Return the (x, y) coordinate for the center point of the cell that contains the specified text.  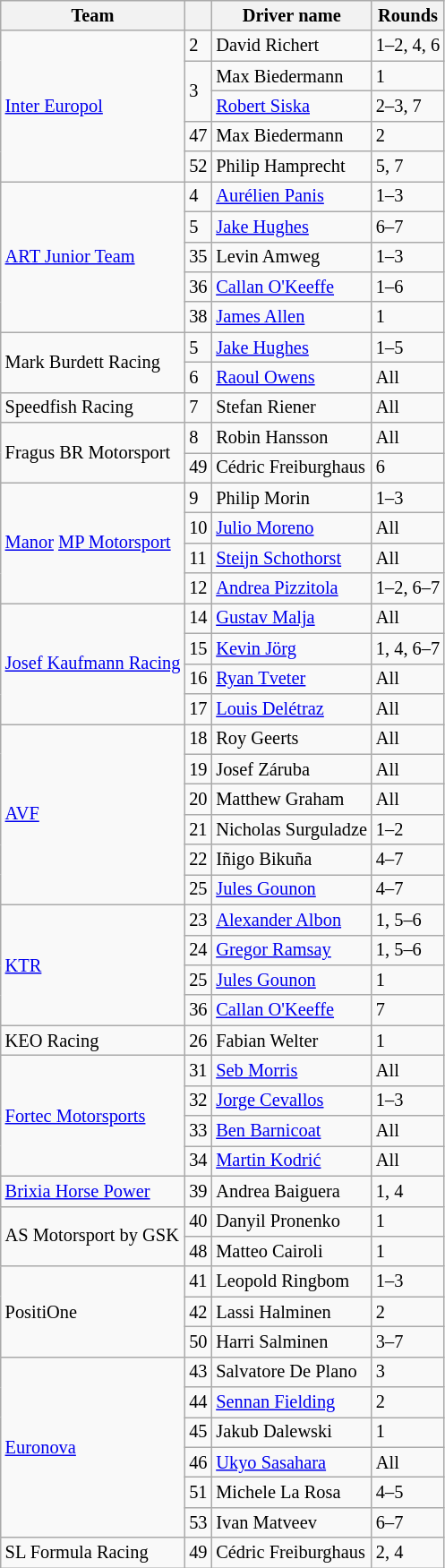
KEO Racing (93, 1041)
Brixia Horse Power (93, 1191)
2–3, 7 (408, 106)
Rounds (408, 15)
Julio Moreno (292, 527)
Robin Hansson (292, 438)
50 (198, 1341)
31 (198, 1070)
KTR (93, 965)
8 (198, 438)
51 (198, 1493)
3–7 (408, 1341)
Gregor Ramsay (292, 950)
22 (198, 860)
Gustav Malja (292, 618)
33 (198, 1131)
21 (198, 829)
ART Junior Team (93, 256)
Ukyo Sasahara (292, 1462)
Steijn Schothorst (292, 558)
David Richert (292, 46)
23 (198, 920)
Fabian Welter (292, 1041)
Jorge Cevallos (292, 1101)
Levin Amweg (292, 257)
Raoul Owens (292, 377)
4–5 (408, 1493)
46 (198, 1462)
Andrea Baiguera (292, 1191)
Kevin Jörg (292, 648)
Euronova (93, 1447)
Fortec Motorsports (93, 1116)
1–5 (408, 347)
PositiOne (93, 1311)
40 (198, 1221)
Driver name (292, 15)
Seb Morris (292, 1070)
Ryan Tveter (292, 679)
5, 7 (408, 167)
1–2, 4, 6 (408, 46)
1–6 (408, 287)
AVF (93, 814)
35 (198, 257)
Alexander Albon (292, 920)
38 (198, 317)
53 (198, 1522)
AS Motorsport by GSK (93, 1236)
Jakub Dalewski (292, 1432)
45 (198, 1432)
44 (198, 1402)
1–2 (408, 829)
Philip Hamprecht (292, 167)
Matthew Graham (292, 799)
James Allen (292, 317)
41 (198, 1281)
Fragus BR Motorsport (93, 453)
24 (198, 950)
14 (198, 618)
Philip Morin (292, 498)
Matteo Cairoli (292, 1251)
Inter Europol (93, 106)
Manor MP Motorsport (93, 543)
9 (198, 498)
Aurélien Panis (292, 196)
Ivan Matveev (292, 1522)
2, 4 (408, 1553)
Iñigo Bikuña (292, 860)
Salvatore De Plano (292, 1372)
19 (198, 769)
Nicholas Surguladze (292, 829)
1, 4, 6–7 (408, 648)
10 (198, 527)
47 (198, 136)
39 (198, 1191)
4 (198, 196)
Michele La Rosa (292, 1493)
18 (198, 739)
Robert Siska (292, 106)
Team (93, 15)
Danyil Pronenko (292, 1221)
34 (198, 1161)
Lassi Halminen (292, 1312)
Stefan Riener (292, 407)
17 (198, 708)
Leopold Ringbom (292, 1281)
Martin Kodrić (292, 1161)
Sennan Fielding (292, 1402)
Andrea Pizzitola (292, 588)
16 (198, 679)
12 (198, 588)
1, 4 (408, 1191)
Ben Barnicoat (292, 1131)
1–2, 6–7 (408, 588)
32 (198, 1101)
20 (198, 799)
Josef Kaufmann Racing (93, 663)
SL Formula Racing (93, 1553)
Roy Geerts (292, 739)
Louis Delétraz (292, 708)
Mark Burdett Racing (93, 362)
Harri Salminen (292, 1341)
43 (198, 1372)
48 (198, 1251)
Speedfish Racing (93, 407)
15 (198, 648)
26 (198, 1041)
52 (198, 167)
42 (198, 1312)
Josef Záruba (292, 769)
11 (198, 558)
